Detect which cell encompasses the target text, then output its [x, y] center coordinate. 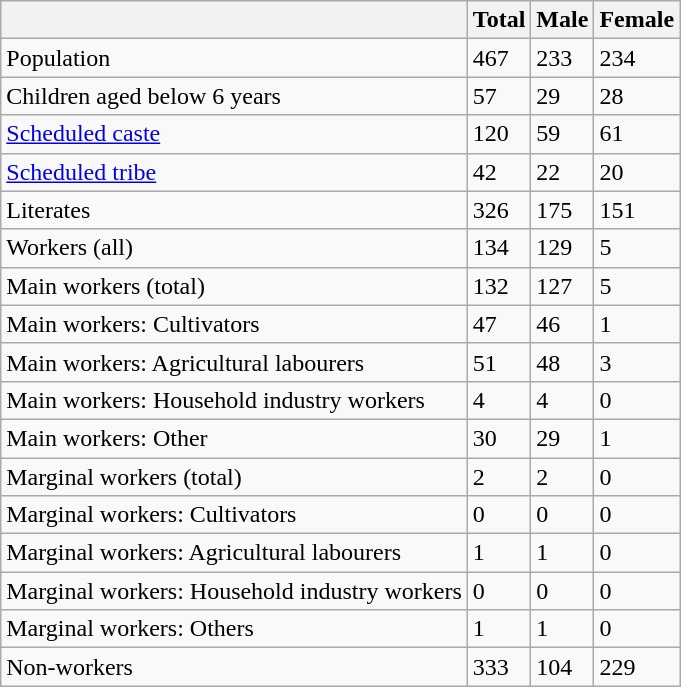
326 [499, 210]
Population [234, 58]
59 [562, 134]
104 [562, 667]
Marginal workers: Others [234, 629]
22 [562, 172]
Literates [234, 210]
Main workers: Other [234, 438]
Marginal workers (total) [234, 477]
175 [562, 210]
234 [637, 58]
Marginal workers: Household industry workers [234, 591]
120 [499, 134]
57 [499, 96]
47 [499, 324]
Scheduled tribe [234, 172]
Main workers (total) [234, 286]
467 [499, 58]
127 [562, 286]
Total [499, 20]
51 [499, 362]
Main workers: Agricultural labourers [234, 362]
Marginal workers: Cultivators [234, 515]
Male [562, 20]
Scheduled caste [234, 134]
61 [637, 134]
Main workers: Cultivators [234, 324]
129 [562, 248]
151 [637, 210]
134 [499, 248]
333 [499, 667]
Marginal workers: Agricultural labourers [234, 553]
48 [562, 362]
30 [499, 438]
46 [562, 324]
229 [637, 667]
20 [637, 172]
3 [637, 362]
233 [562, 58]
Main workers: Household industry workers [234, 400]
Workers (all) [234, 248]
42 [499, 172]
Children aged below 6 years [234, 96]
Female [637, 20]
28 [637, 96]
Non-workers [234, 667]
132 [499, 286]
